Pinpoint the cell where the given text exists, returning its [x, y] midpoint coordinate. 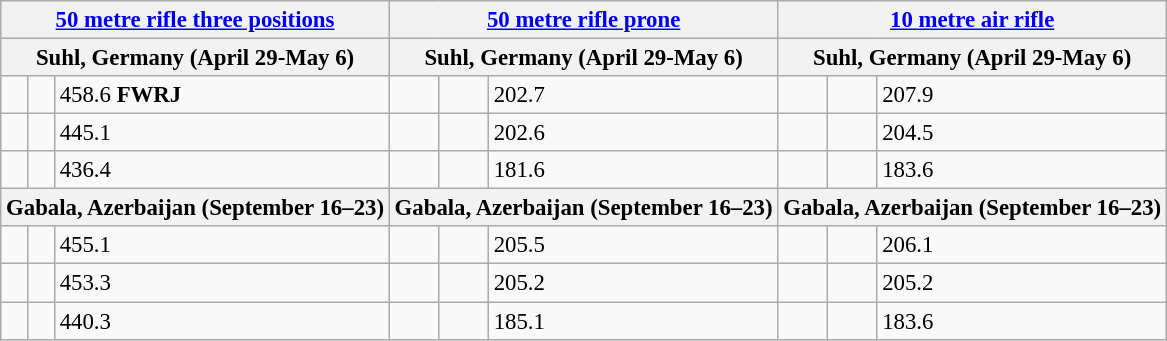
436.4 [222, 170]
10 metre air rifle [972, 20]
207.9 [1022, 95]
204.5 [1022, 133]
445.1 [222, 133]
181.6 [633, 170]
440.3 [222, 321]
453.3 [222, 283]
455.1 [222, 245]
50 metre rifle prone [584, 20]
458.6 FWRJ [222, 95]
202.7 [633, 95]
50 metre rifle three positions [196, 20]
185.1 [633, 321]
205.5 [633, 245]
206.1 [1022, 245]
202.6 [633, 133]
